Detect which cell encompasses the target text, then output its [x, y] center coordinate. 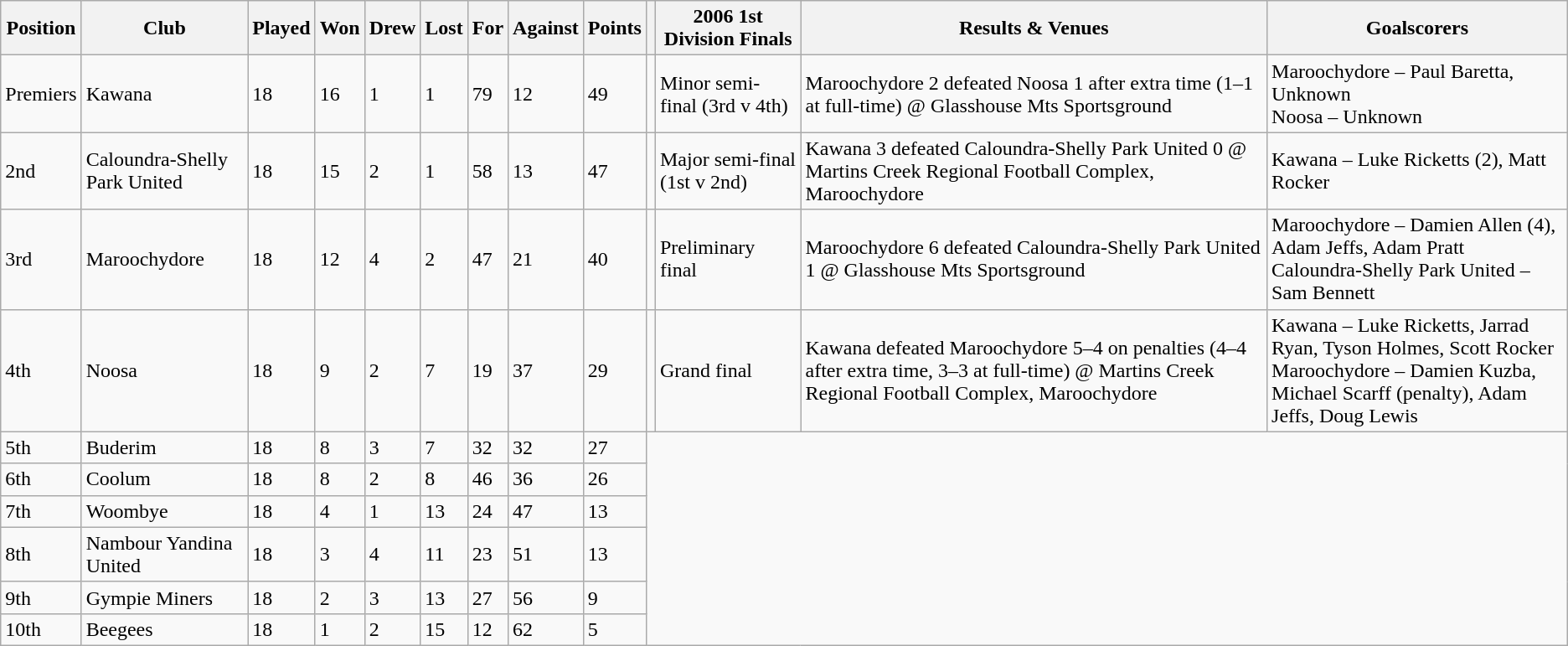
40 [615, 260]
Results & Venues [1034, 28]
Kawana – Luke Ricketts, Jarrad Ryan, Tyson Holmes, Scott RockerMaroochydore – Damien Kuzba, Michael Scarff (penalty), Adam Jeffs, Doug Lewis [1417, 370]
For [487, 28]
Caloundra-Shelly Park United [164, 171]
51 [546, 555]
Kawana [164, 94]
Kawana – Luke Ricketts (2), Matt Rocker [1417, 171]
2nd [41, 171]
Club [164, 28]
Minor semi-final (3rd v 4th) [728, 94]
Kawana 3 defeated Caloundra-Shelly Park United 0 @ Martins Creek Regional Football Complex, Maroochydore [1034, 171]
2006 1st Division Finals [728, 28]
10th [41, 629]
79 [487, 94]
5 [615, 629]
Preliminary final [728, 260]
Premiers [41, 94]
Maroochydore [164, 260]
Maroochydore 2 defeated Noosa 1 after extra time (1–1 at full-time) @ Glasshouse Mts Sportsground [1034, 94]
24 [487, 511]
49 [615, 94]
58 [487, 171]
29 [615, 370]
Nambour Yandina United [164, 555]
62 [546, 629]
36 [546, 479]
Grand final [728, 370]
Noosa [164, 370]
7th [41, 511]
Won [340, 28]
26 [615, 479]
Beegees [164, 629]
23 [487, 555]
21 [546, 260]
Maroochydore 6 defeated Caloundra-Shelly Park United 1 @ Glasshouse Mts Sportsground [1034, 260]
16 [340, 94]
11 [444, 555]
Points [615, 28]
Major semi-final (1st v 2nd) [728, 171]
Maroochydore – Paul Baretta, UnknownNoosa – Unknown [1417, 94]
8th [41, 555]
Gympie Miners [164, 597]
Woombye [164, 511]
Position [41, 28]
46 [487, 479]
Buderim [164, 447]
Coolum [164, 479]
Played [281, 28]
3rd [41, 260]
6th [41, 479]
37 [546, 370]
5th [41, 447]
Against [546, 28]
Lost [444, 28]
4th [41, 370]
Drew [392, 28]
Goalscorers [1417, 28]
Kawana defeated Maroochydore 5–4 on penalties (4–4 after extra time, 3–3 at full-time) @ Martins Creek Regional Football Complex, Maroochydore [1034, 370]
19 [487, 370]
56 [546, 597]
Maroochydore – Damien Allen (4), Adam Jeffs, Adam PrattCaloundra-Shelly Park United – Sam Bennett [1417, 260]
9th [41, 597]
